Pinpoint the cell where the given text exists, returning its (X, Y) midpoint coordinate. 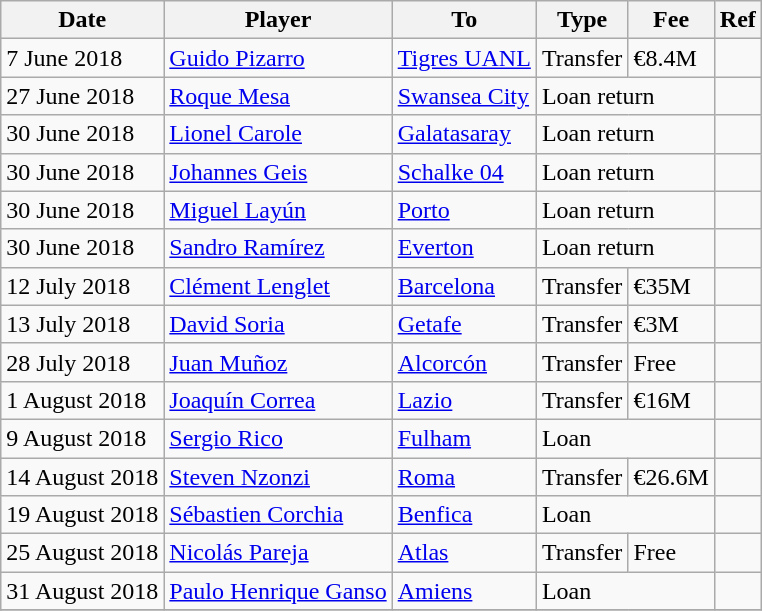
Porto (464, 210)
Fulham (464, 438)
Steven Nzonzi (278, 477)
Clément Lenglet (278, 286)
Lazio (464, 400)
Type (582, 20)
Swansea City (464, 96)
€35M (671, 286)
David Soria (278, 324)
Roma (464, 477)
19 August 2018 (82, 515)
Joaquín Correa (278, 400)
Everton (464, 248)
Fee (671, 20)
Barcelona (464, 286)
Guido Pizarro (278, 58)
Amiens (464, 591)
31 August 2018 (82, 591)
28 July 2018 (82, 362)
Ref (738, 20)
€8.4M (671, 58)
Miguel Layún (278, 210)
Date (82, 20)
€26.6M (671, 477)
Juan Muñoz (278, 362)
€16M (671, 400)
Nicolás Pareja (278, 553)
Paulo Henrique Ganso (278, 591)
Lionel Carole (278, 134)
Roque Mesa (278, 96)
Tigres UANL (464, 58)
Benfica (464, 515)
€3M (671, 324)
Galatasaray (464, 134)
13 July 2018 (82, 324)
7 June 2018 (82, 58)
1 August 2018 (82, 400)
Atlas (464, 553)
9 August 2018 (82, 438)
To (464, 20)
Alcorcón (464, 362)
27 June 2018 (82, 96)
Johannes Geis (278, 172)
Player (278, 20)
14 August 2018 (82, 477)
Sébastien Corchia (278, 515)
Getafe (464, 324)
12 July 2018 (82, 286)
25 August 2018 (82, 553)
Sandro Ramírez (278, 248)
Sergio Rico (278, 438)
Schalke 04 (464, 172)
